Return the (X, Y) coordinate for the center point of the cell that contains the specified text.  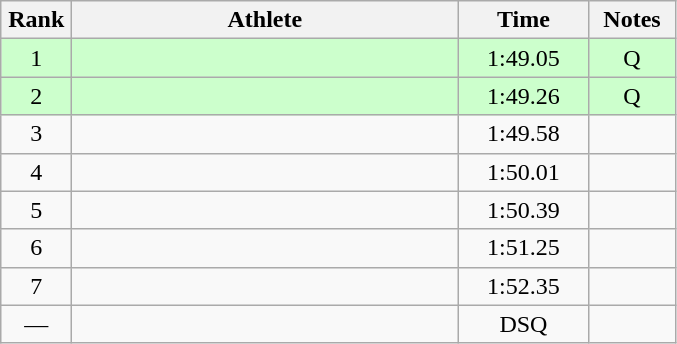
2 (36, 96)
Rank (36, 20)
1:49.05 (524, 58)
4 (36, 172)
Athlete (265, 20)
5 (36, 210)
DSQ (524, 324)
3 (36, 134)
1:49.26 (524, 96)
7 (36, 286)
1:51.25 (524, 248)
1:50.01 (524, 172)
1:52.35 (524, 286)
1:50.39 (524, 210)
— (36, 324)
Notes (632, 20)
1:49.58 (524, 134)
1 (36, 58)
Time (524, 20)
6 (36, 248)
